Detect which cell encompasses the target text, then output its (X, Y) center coordinate. 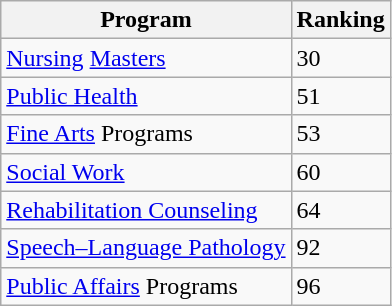
92 (340, 248)
Speech–Language Pathology (146, 248)
53 (340, 134)
Nursing Masters (146, 58)
Ranking (340, 20)
64 (340, 210)
Fine Arts Programs (146, 134)
51 (340, 96)
Rehabilitation Counseling (146, 210)
Public Affairs Programs (146, 286)
Program (146, 20)
60 (340, 172)
Public Health (146, 96)
Social Work (146, 172)
30 (340, 58)
96 (340, 286)
